Detect which cell encompasses the target text, then output its [X, Y] center coordinate. 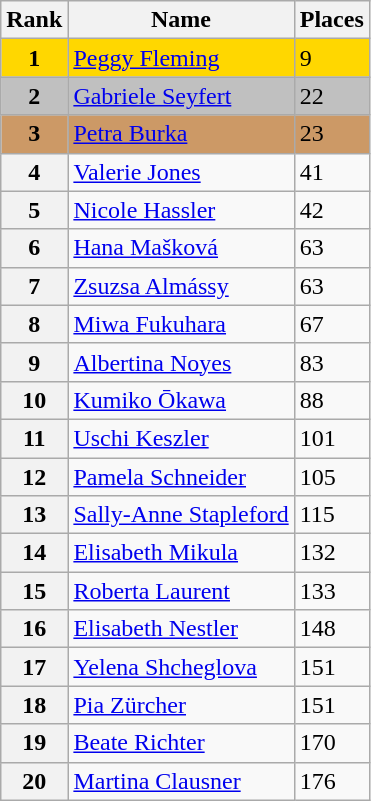
15 [34, 591]
Kumiko Ōkawa [181, 400]
Beate Richter [181, 743]
23 [332, 134]
Sally-Anne Stapleford [181, 515]
6 [34, 248]
41 [332, 172]
2 [34, 96]
8 [34, 324]
Nicole Hassler [181, 210]
5 [34, 210]
115 [332, 515]
148 [332, 629]
170 [332, 743]
4 [34, 172]
Zsuzsa Almássy [181, 286]
Pamela Schneider [181, 477]
176 [332, 781]
Rank [34, 20]
105 [332, 477]
42 [332, 210]
67 [332, 324]
Petra Burka [181, 134]
133 [332, 591]
Martina Clausner [181, 781]
17 [34, 667]
11 [34, 438]
Places [332, 20]
10 [34, 400]
Valerie Jones [181, 172]
Elisabeth Mikula [181, 553]
Miwa Fukuhara [181, 324]
132 [332, 553]
1 [34, 58]
14 [34, 553]
Elisabeth Nestler [181, 629]
20 [34, 781]
22 [332, 96]
12 [34, 477]
Peggy Fleming [181, 58]
Albertina Noyes [181, 362]
13 [34, 515]
3 [34, 134]
101 [332, 438]
7 [34, 286]
19 [34, 743]
16 [34, 629]
Roberta Laurent [181, 591]
Uschi Keszler [181, 438]
83 [332, 362]
Pia Zürcher [181, 705]
88 [332, 400]
Name [181, 20]
Gabriele Seyfert [181, 96]
18 [34, 705]
Yelena Shcheglova [181, 667]
Hana Mašková [181, 248]
